Search for the cell housing the specified text and yield its (X, Y) center coordinate. 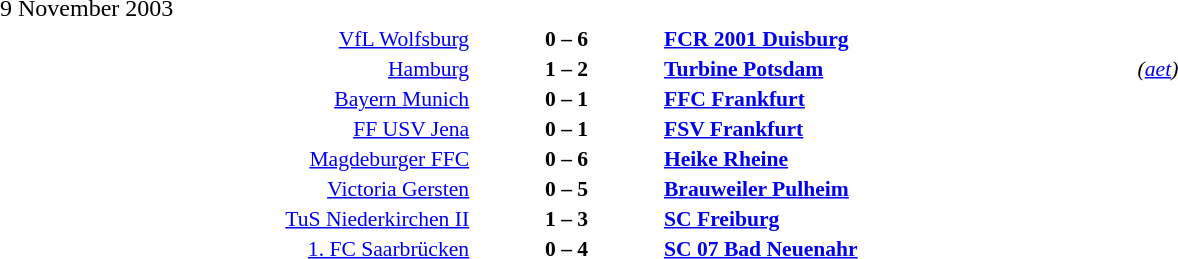
0 – 5 (566, 188)
SC Freiburg (898, 218)
1 – 3 (566, 218)
FFC Frankfurt (898, 98)
FCR 2001 Duisburg (898, 38)
1 – 2 (566, 68)
Turbine Potsdam (898, 68)
FSV Frankfurt (898, 128)
Heike Rheine (898, 158)
Brauweiler Pulheim (898, 188)
